From the cell containing the given text, extract its center point as (x, y) coordinate. 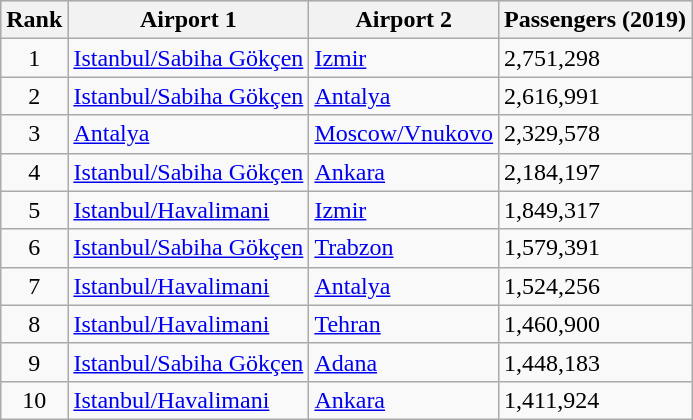
10 (34, 400)
3 (34, 134)
2,751,298 (596, 58)
7 (34, 286)
1,849,317 (596, 210)
2,616,991 (596, 96)
4 (34, 172)
Passengers (2019) (596, 20)
Rank (34, 20)
1 (34, 58)
2,329,578 (596, 134)
Moscow/Vnukovo (404, 134)
2 (34, 96)
5 (34, 210)
Adana (404, 362)
1,460,900 (596, 324)
1,411,924 (596, 400)
Tehran (404, 324)
9 (34, 362)
Airport 1 (188, 20)
Airport 2 (404, 20)
1,448,183 (596, 362)
6 (34, 248)
1,524,256 (596, 286)
8 (34, 324)
Trabzon (404, 248)
1,579,391 (596, 248)
2,184,197 (596, 172)
